For the text-containing cell, return its midpoint in [X, Y] coordinate format. 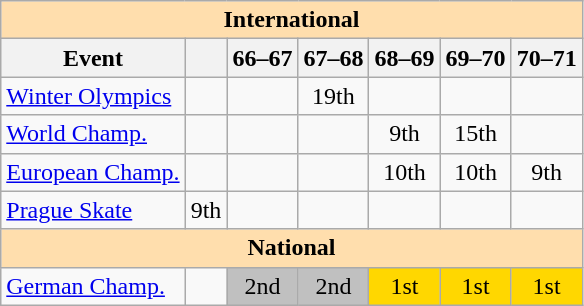
National [292, 248]
67–68 [334, 58]
66–67 [262, 58]
Winter Olympics [93, 96]
19th [334, 96]
German Champ. [93, 286]
69–70 [476, 58]
European Champ. [93, 172]
70–71 [546, 58]
68–69 [404, 58]
Event [93, 58]
Prague Skate [93, 210]
World Champ. [93, 134]
International [292, 20]
15th [476, 134]
